Detect which cell encompasses the target text, then output its [X, Y] center coordinate. 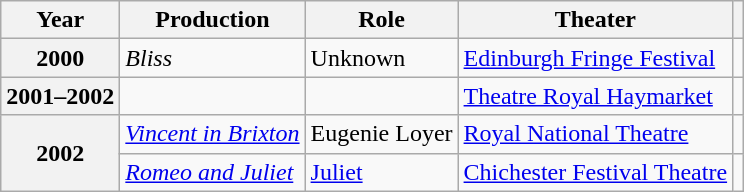
Vincent in Brixton [212, 134]
Juliet [382, 172]
Royal National Theatre [596, 134]
Eugenie Loyer [382, 134]
Year [60, 20]
2000 [60, 58]
Romeo and Juliet [212, 172]
Edinburgh Fringe Festival [596, 58]
Unknown [382, 58]
2001–2002 [60, 96]
2002 [60, 153]
Theatre Royal Haymarket [596, 96]
Production [212, 20]
Bliss [212, 58]
Role [382, 20]
Chichester Festival Theatre [596, 172]
Theater [596, 20]
